From the cell containing the given text, extract its center point as [X, Y] coordinate. 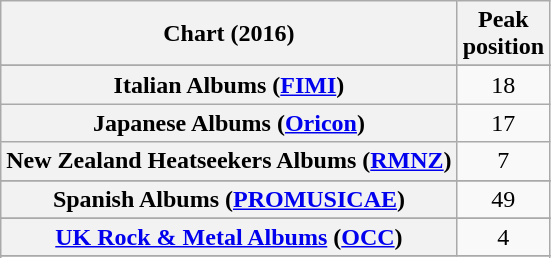
49 [503, 199]
Japanese Albums (Oricon) [229, 123]
17 [503, 123]
UK Rock & Metal Albums (OCC) [229, 237]
New Zealand Heatseekers Albums (RMNZ) [229, 161]
Chart (2016) [229, 34]
4 [503, 237]
7 [503, 161]
18 [503, 85]
Peak position [503, 34]
Spanish Albums (PROMUSICAE) [229, 199]
Italian Albums (FIMI) [229, 85]
